Return the (X, Y) coordinate for the center point of the cell that contains the specified text.  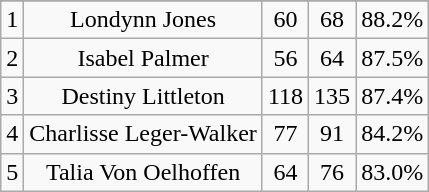
Isabel Palmer (144, 58)
87.5% (392, 58)
76 (332, 172)
Charlisse Leger-Walker (144, 134)
135 (332, 96)
56 (285, 58)
87.4% (392, 96)
Talia Von Oelhoffen (144, 172)
60 (285, 20)
68 (332, 20)
5 (12, 172)
84.2% (392, 134)
Londynn Jones (144, 20)
88.2% (392, 20)
1 (12, 20)
77 (285, 134)
83.0% (392, 172)
4 (12, 134)
91 (332, 134)
3 (12, 96)
Destiny Littleton (144, 96)
2 (12, 58)
118 (285, 96)
